Find where the given text appears and provide that cell's center as (X, Y) coordinate. 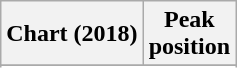
Peak position (189, 34)
Chart (2018) (72, 34)
